Pinpoint the cell where the given text exists, returning its [x, y] midpoint coordinate. 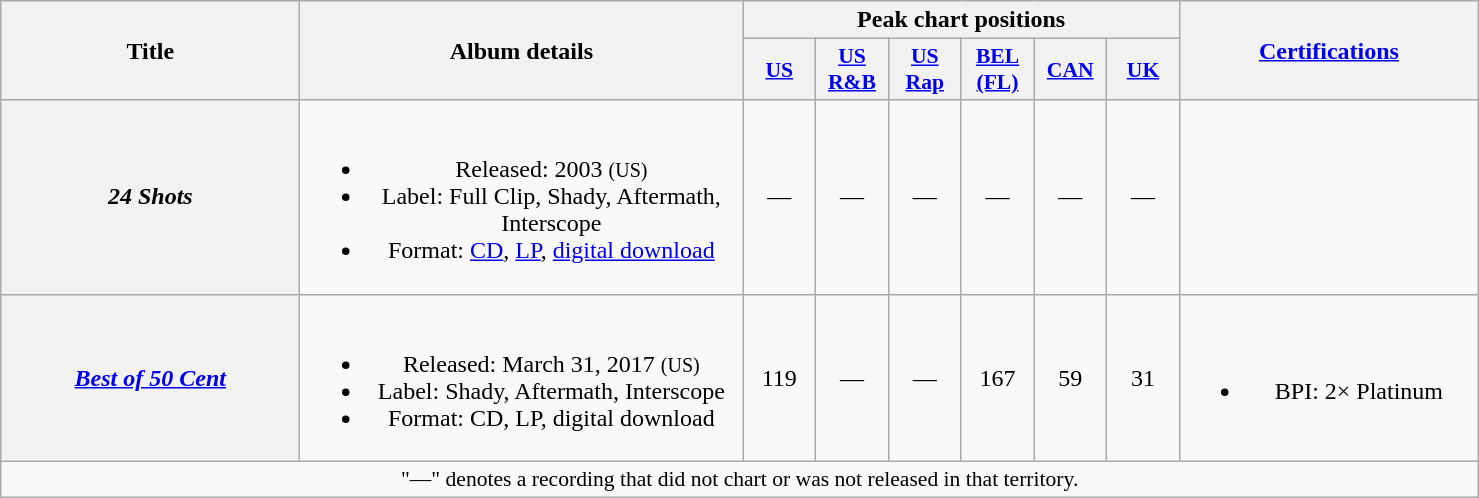
USR&B [852, 70]
Title [150, 50]
Best of 50 Cent [150, 378]
Certifications [1328, 50]
31 [1144, 378]
BPI: 2× Platinum [1328, 378]
Album details [522, 50]
24 Shots [150, 197]
"—" denotes a recording that did not chart or was not released in that territory. [740, 479]
Released: March 31, 2017 (US)Label: Shady, Aftermath, InterscopeFormat: CD, LP, digital download [522, 378]
BEL(FL) [998, 70]
CAN [1070, 70]
167 [998, 378]
UK [1144, 70]
59 [1070, 378]
Released: 2003 (US)Label: Full Clip, Shady, Aftermath, InterscopeFormat: CD, LP, digital download [522, 197]
Peak chart positions [961, 20]
USRap [924, 70]
119 [780, 378]
US [780, 70]
